Provide the [X, Y] coordinate of the cell's center where the given text is located.  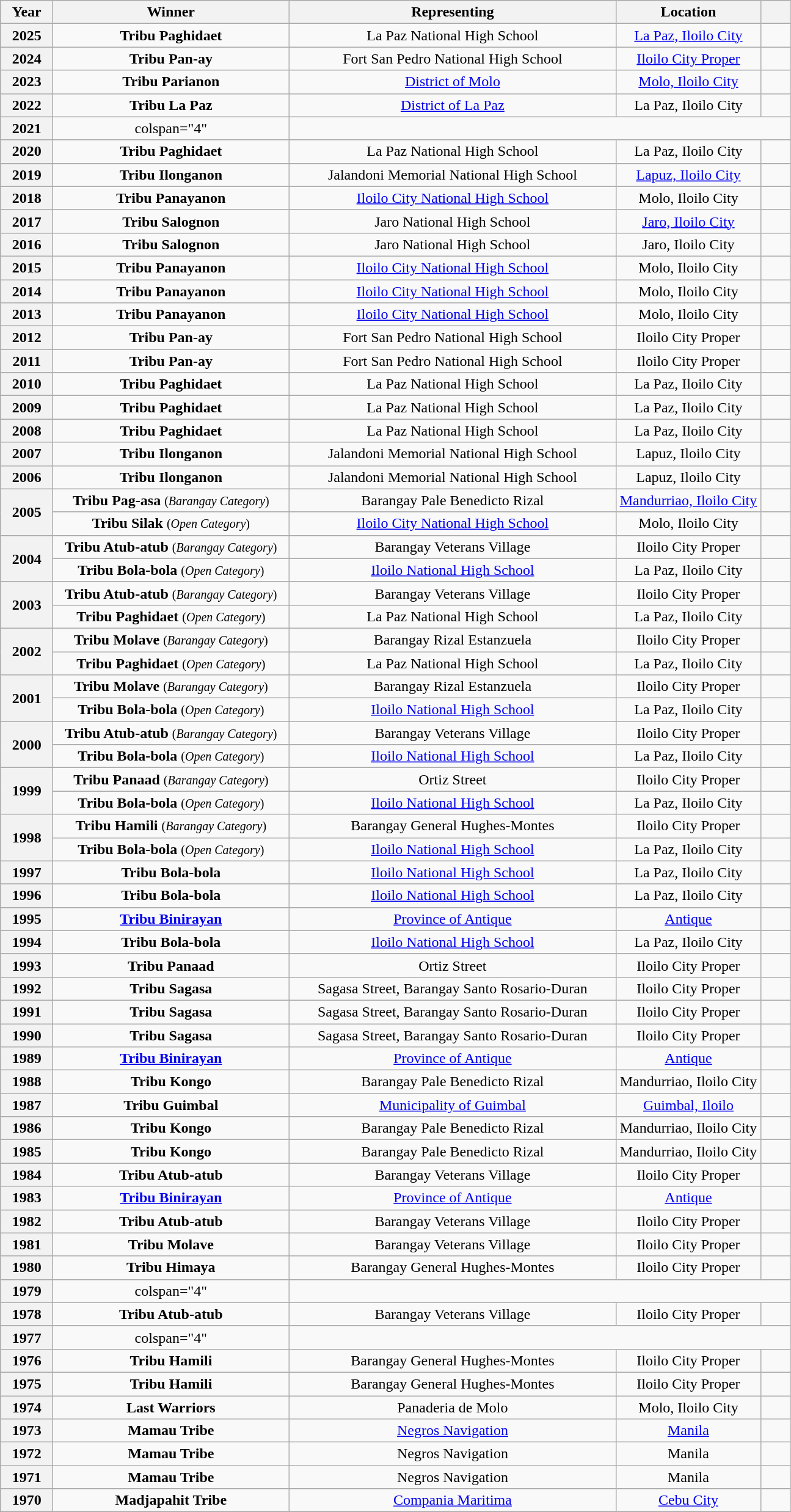
Winner [171, 12]
Tribu Himaya [171, 1268]
Representing [453, 12]
1976 [27, 1360]
1986 [27, 1128]
Location [688, 12]
1992 [27, 988]
1996 [27, 896]
2017 [27, 221]
1998 [27, 838]
2012 [27, 338]
1995 [27, 919]
2004 [27, 558]
1984 [27, 1175]
2024 [27, 59]
2021 [27, 128]
Last Warriors [171, 1407]
2011 [27, 361]
2014 [27, 291]
1972 [27, 1454]
1974 [27, 1407]
Panaderia de Molo [453, 1407]
1985 [27, 1152]
1989 [27, 1059]
1981 [27, 1244]
1993 [27, 965]
1970 [27, 1500]
Tribu Panaad (Barangay Category) [171, 780]
1990 [27, 1035]
Tribu Pag-asa (Barangay Category) [171, 500]
2003 [27, 605]
2022 [27, 105]
2009 [27, 407]
2020 [27, 152]
2006 [27, 477]
Tribu Guimbal [171, 1105]
1978 [27, 1314]
Tribu Hamili (Barangay Category) [171, 826]
Year [27, 12]
1982 [27, 1221]
2008 [27, 431]
1994 [27, 942]
2001 [27, 698]
1999 [27, 791]
2016 [27, 244]
1977 [27, 1337]
Cebu City [688, 1500]
Tribu Parianon [171, 82]
1991 [27, 1012]
2007 [27, 454]
1988 [27, 1082]
District of Molo [453, 82]
1973 [27, 1431]
Guimbal, Iloilo [688, 1105]
Tribu La Paz [171, 105]
1980 [27, 1268]
2002 [27, 651]
1983 [27, 1198]
Tribu Panaad [171, 965]
1971 [27, 1477]
2010 [27, 384]
1979 [27, 1291]
2019 [27, 175]
1987 [27, 1105]
1975 [27, 1384]
2018 [27, 198]
District of La Paz [453, 105]
2023 [27, 82]
2000 [27, 745]
Tribu Molave [171, 1244]
Tribu Silak (Open Category) [171, 524]
2005 [27, 512]
2013 [27, 315]
Compania Maritima [453, 1500]
2025 [27, 35]
Madjapahit Tribe [171, 1500]
1997 [27, 872]
Municipality of Guimbal [453, 1105]
2015 [27, 268]
